Search for the cell housing the specified text and yield its [x, y] center coordinate. 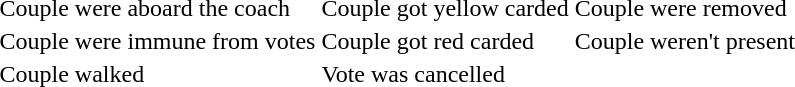
Couple got red carded [445, 41]
